Scan for the cell matching the given text and deliver its [X, Y] coordinate at center. 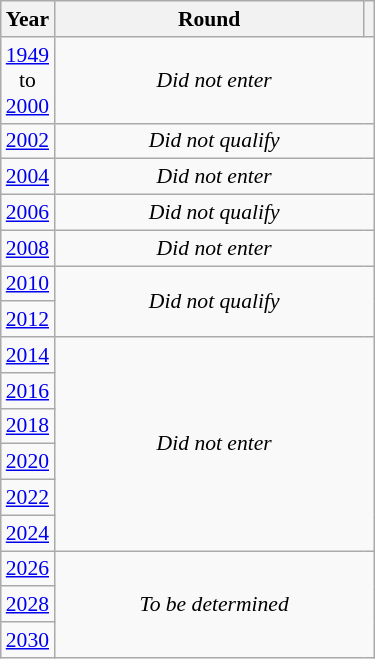
2004 [28, 177]
Round [209, 19]
2010 [28, 284]
1949to2000 [28, 80]
2026 [28, 569]
2024 [28, 533]
Year [28, 19]
2030 [28, 640]
2014 [28, 355]
2022 [28, 498]
2006 [28, 213]
To be determined [214, 604]
2002 [28, 141]
2018 [28, 426]
2028 [28, 605]
2016 [28, 391]
2012 [28, 320]
2020 [28, 462]
2008 [28, 248]
